Locate the cell with the specified text and output its (X, Y) center coordinate. 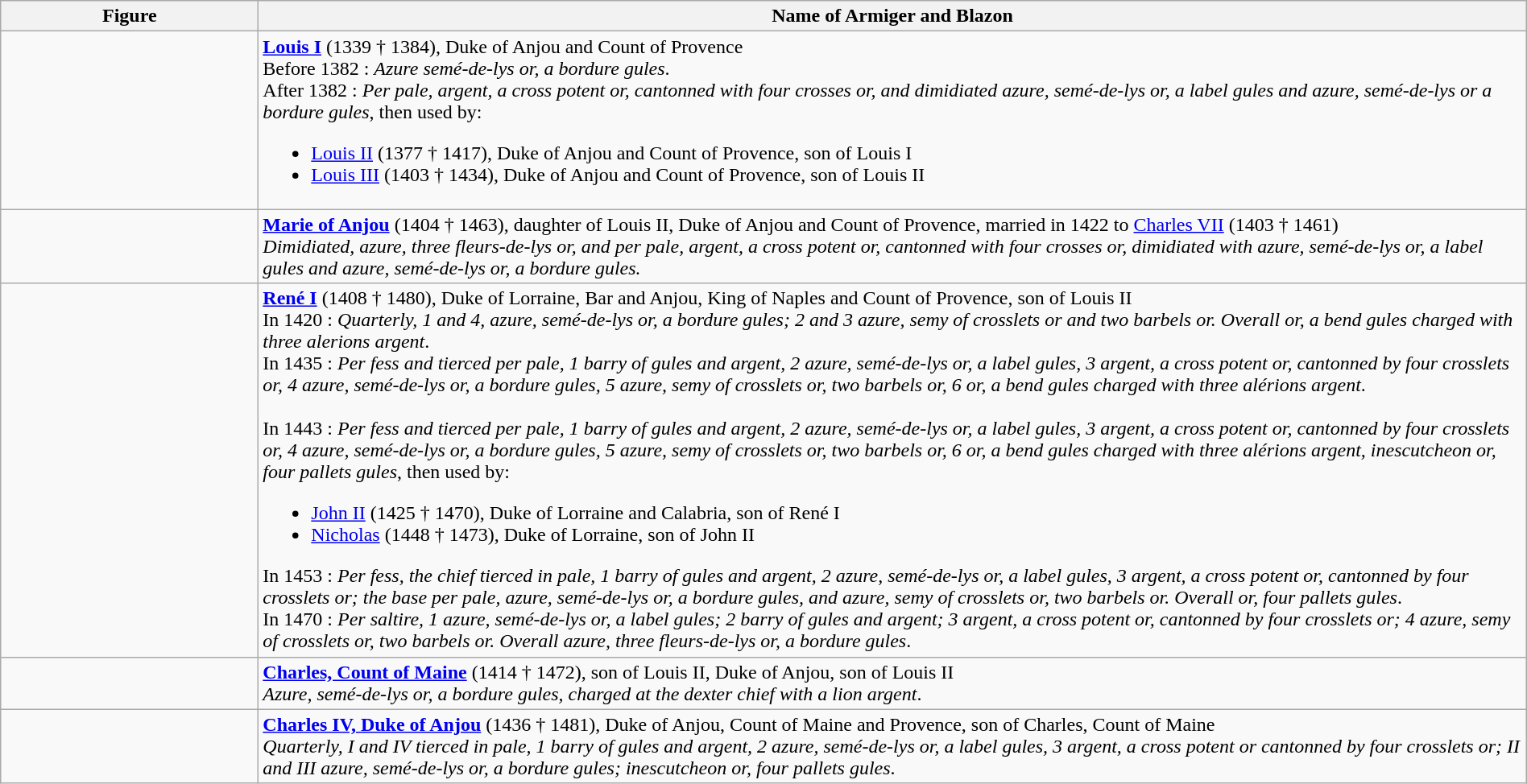
Figure (130, 16)
Name of Armiger and Blazon (892, 16)
